Output the (X, Y) coordinate of the center of the cell containing the given text.  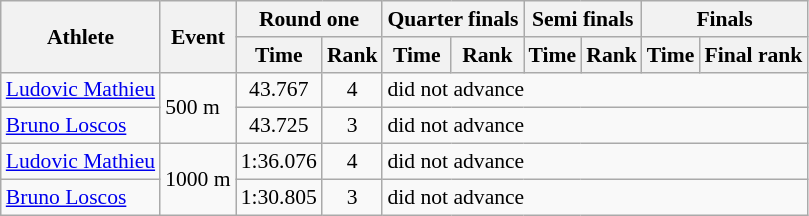
Final rank (753, 55)
1:36.076 (279, 162)
Event (198, 36)
1000 m (198, 180)
43.767 (279, 90)
500 m (198, 108)
Round one (310, 19)
Quarter finals (452, 19)
Finals (725, 19)
1:30.805 (279, 197)
43.725 (279, 126)
Athlete (80, 36)
Semi finals (583, 19)
